For the text-containing cell, return its midpoint in [X, Y] coordinate format. 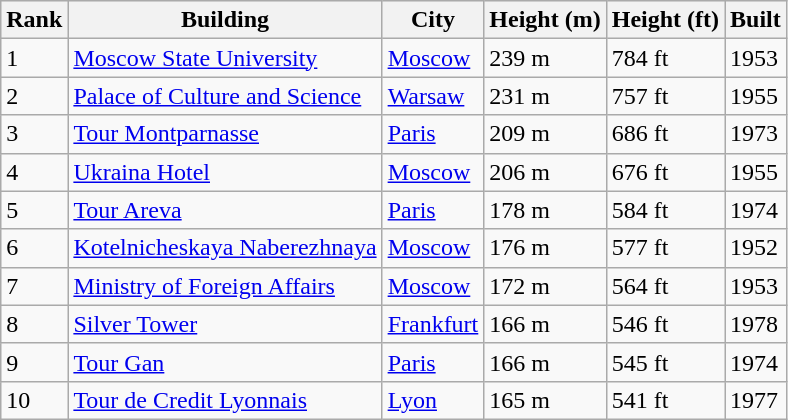
Warsaw [433, 96]
206 m [545, 172]
Tour Areva [225, 210]
Height (ft) [665, 20]
City [433, 20]
6 [34, 248]
686 ft [665, 134]
Rank [34, 20]
9 [34, 362]
Ministry of Foreign Affairs [225, 286]
1978 [756, 324]
178 m [545, 210]
Silver Tower [225, 324]
Lyon [433, 400]
4 [34, 172]
Ukraina Hotel [225, 172]
3 [34, 134]
165 m [545, 400]
231 m [545, 96]
Frankfurt [433, 324]
Tour Gan [225, 362]
676 ft [665, 172]
7 [34, 286]
541 ft [665, 400]
10 [34, 400]
577 ft [665, 248]
1952 [756, 248]
2 [34, 96]
545 ft [665, 362]
Moscow State University [225, 58]
Built [756, 20]
Tour de Credit Lyonnais [225, 400]
5 [34, 210]
172 m [545, 286]
757 ft [665, 96]
Building [225, 20]
Tour Montparnasse [225, 134]
Palace of Culture and Science [225, 96]
Height (m) [545, 20]
546 ft [665, 324]
584 ft [665, 210]
239 m [545, 58]
1973 [756, 134]
1977 [756, 400]
8 [34, 324]
564 ft [665, 286]
1 [34, 58]
176 m [545, 248]
784 ft [665, 58]
Kotelnicheskaya Naberezhnaya [225, 248]
209 m [545, 134]
